Extract the (x, y) coordinate from the center of the cell holding the provided text.  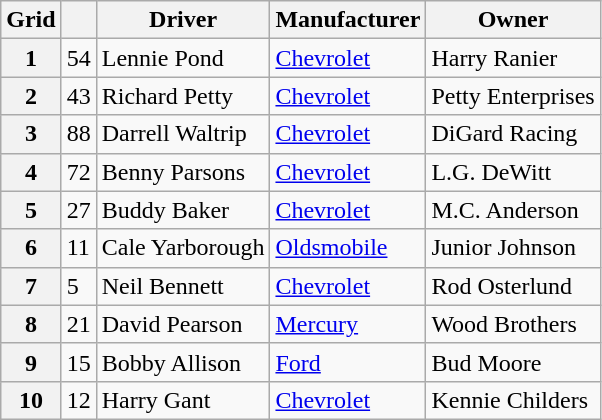
Grid (31, 20)
88 (78, 134)
15 (78, 362)
Darrell Waltrip (183, 134)
27 (78, 210)
Petty Enterprises (513, 96)
10 (31, 400)
Harry Ranier (513, 58)
4 (31, 172)
Driver (183, 20)
Benny Parsons (183, 172)
3 (31, 134)
Mercury (348, 324)
Bobby Allison (183, 362)
12 (78, 400)
7 (31, 286)
Junior Johnson (513, 248)
54 (78, 58)
DiGard Racing (513, 134)
Ford (348, 362)
Manufacturer (348, 20)
8 (31, 324)
21 (78, 324)
Cale Yarborough (183, 248)
Lennie Pond (183, 58)
Wood Brothers (513, 324)
L.G. DeWitt (513, 172)
Richard Petty (183, 96)
David Pearson (183, 324)
9 (31, 362)
Kennie Childers (513, 400)
1 (31, 58)
Harry Gant (183, 400)
2 (31, 96)
43 (78, 96)
Bud Moore (513, 362)
6 (31, 248)
Buddy Baker (183, 210)
Neil Bennett (183, 286)
Rod Osterlund (513, 286)
Oldsmobile (348, 248)
M.C. Anderson (513, 210)
72 (78, 172)
11 (78, 248)
Owner (513, 20)
